From the cell containing the given text, extract its center point as (X, Y) coordinate. 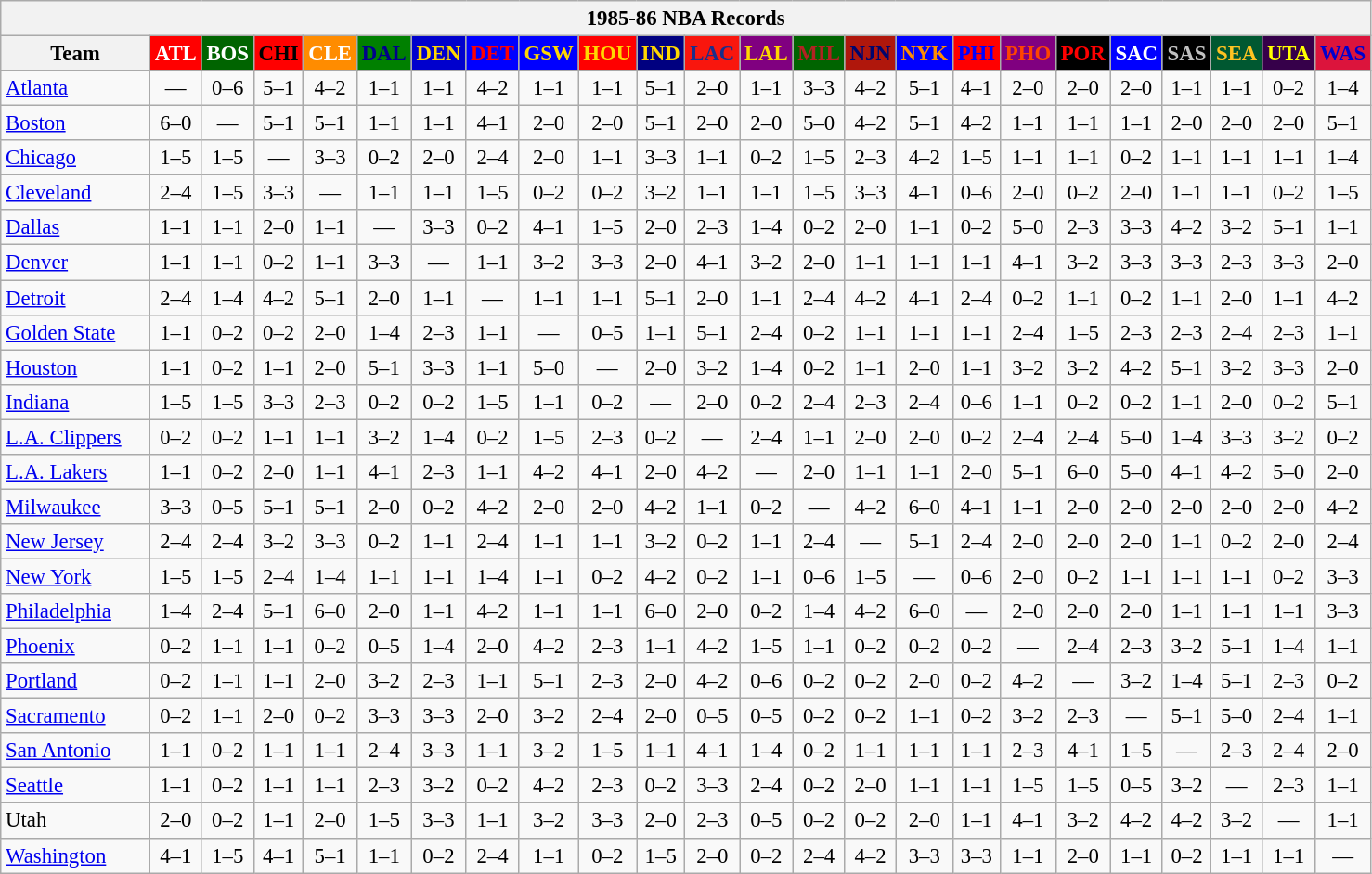
Indiana (76, 402)
Denver (76, 263)
DET (492, 54)
DEN (438, 54)
NYK (925, 54)
WAS (1343, 54)
New Jersey (76, 542)
ATL (175, 54)
Atlanta (76, 88)
San Antonio (76, 751)
CHI (278, 54)
NJN (871, 54)
MIL (819, 54)
HOU (607, 54)
Team (76, 54)
Chicago (76, 158)
L.A. Clippers (76, 437)
1985-86 NBA Records (686, 19)
LAC (713, 54)
Boston (76, 123)
BOS (227, 54)
Houston (76, 367)
DAL (384, 54)
Washington (76, 855)
CLE (330, 54)
IND (661, 54)
UTA (1288, 54)
Utah (76, 821)
LAL (767, 54)
SAC (1136, 54)
New York (76, 576)
Cleveland (76, 193)
Dallas (76, 227)
Detroit (76, 298)
L.A. Lakers (76, 472)
SEA (1236, 54)
Golden State (76, 332)
PHI (977, 54)
Phoenix (76, 647)
Milwaukee (76, 507)
SAS (1186, 54)
Sacramento (76, 716)
PHO (1028, 54)
POR (1082, 54)
GSW (549, 54)
Portland (76, 681)
Philadelphia (76, 611)
Seattle (76, 786)
